Return the [x, y] coordinate for the center point of the cell that contains the specified text.  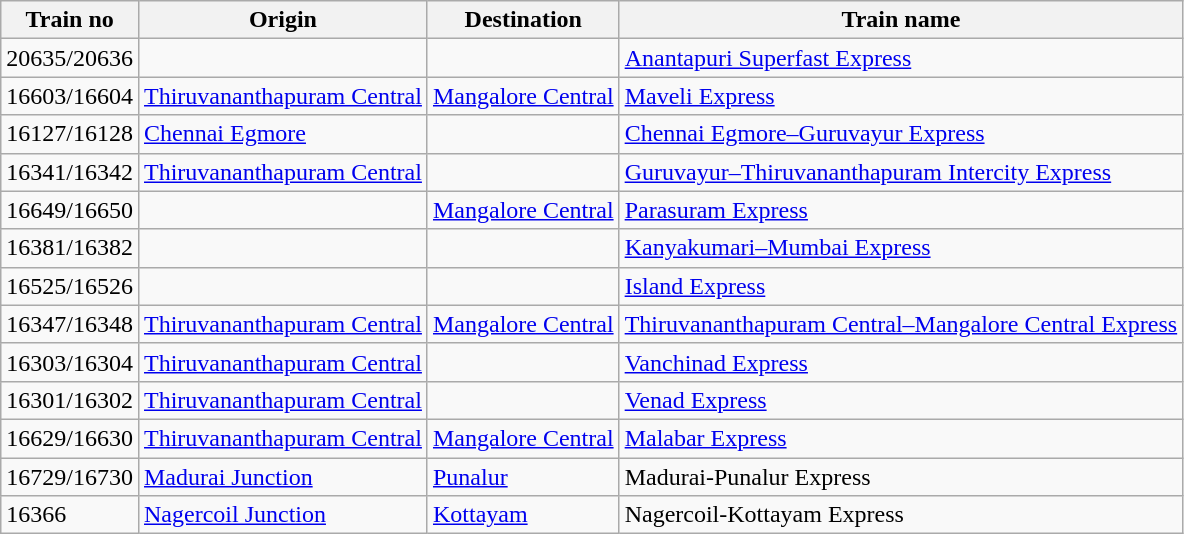
Nagercoil Junction [282, 515]
Chennai Egmore–Guruvayur Express [901, 134]
16303/16304 [70, 362]
Madurai Junction [282, 477]
Madurai-Punalur Express [901, 477]
Kanyakumari–Mumbai Express [901, 248]
Punalur [523, 477]
Train no [70, 20]
Guruvayur–Thiruvananthapuram Intercity Express [901, 172]
Vanchinad Express [901, 362]
Train name [901, 20]
16127/16128 [70, 134]
16525/16526 [70, 286]
Thiruvananthapuram Central–Mangalore Central Express [901, 324]
16366 [70, 515]
Maveli Express [901, 96]
Chennai Egmore [282, 134]
16347/16348 [70, 324]
16729/16730 [70, 477]
Island Express [901, 286]
Parasuram Express [901, 210]
20635/20636 [70, 58]
16381/16382 [70, 248]
Malabar Express [901, 438]
Anantapuri Superfast Express [901, 58]
16603/16604 [70, 96]
Venad Express [901, 400]
16341/16342 [70, 172]
Nagercoil-Kottayam Express [901, 515]
16649/16650 [70, 210]
16301/16302 [70, 400]
Kottayam [523, 515]
16629/16630 [70, 438]
Origin [282, 20]
Destination [523, 20]
